Scan for the cell matching the given text and deliver its [x, y] coordinate at center. 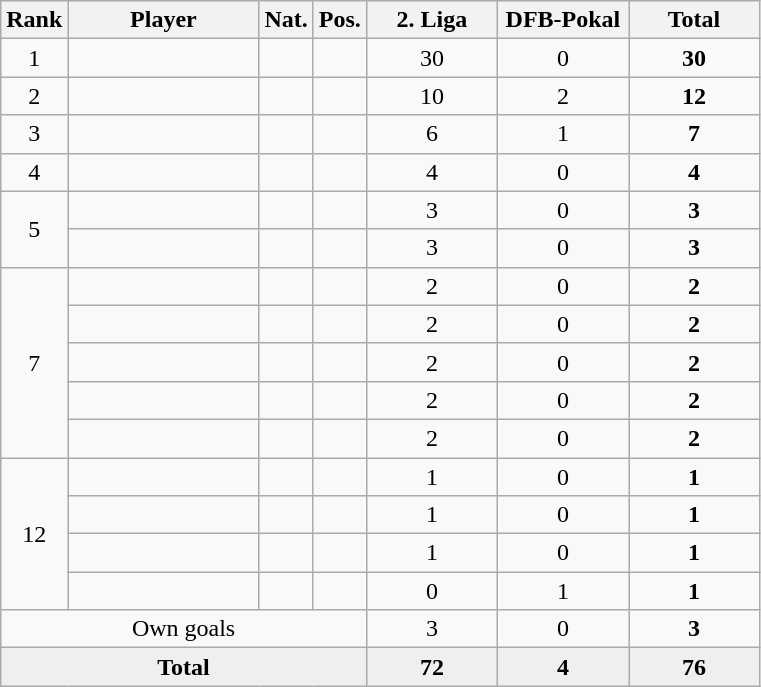
Pos. [340, 20]
6 [432, 134]
DFB-Pokal [562, 20]
72 [432, 667]
Rank [34, 20]
10 [432, 96]
2. Liga [432, 20]
5 [34, 229]
Nat. [286, 20]
76 [694, 667]
Player [164, 20]
Own goals [184, 629]
